Pinpoint the cell where the given text exists, returning its [X, Y] midpoint coordinate. 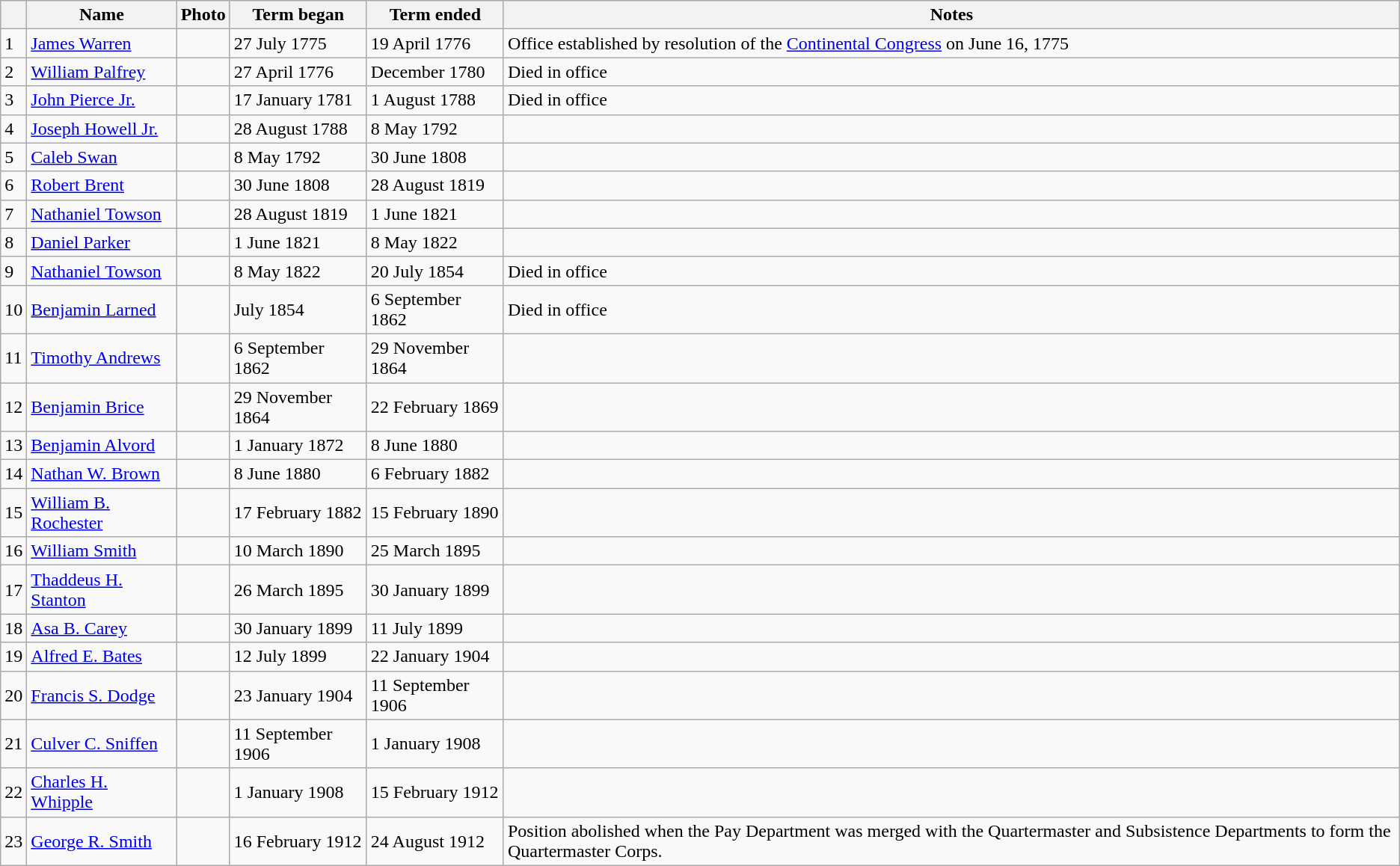
Term ended [435, 15]
Robert Brent [102, 185]
Asa B. Carey [102, 628]
Daniel Parker [102, 242]
19 [13, 657]
3 [13, 100]
Francis S. Dodge [102, 695]
6 February 1882 [435, 474]
11 July 1899 [435, 628]
Notes [951, 15]
James Warren [102, 43]
10 March 1890 [298, 551]
21 [13, 743]
Term began [298, 15]
1 August 1788 [435, 100]
Benjamin Alvord [102, 446]
Culver C. Sniffen [102, 743]
Alfred E. Bates [102, 657]
William B. Rochester [102, 513]
George R. Smith [102, 841]
July 1854 [298, 310]
Photo [203, 15]
1 [13, 43]
11 [13, 357]
24 August 1912 [435, 841]
4 [13, 129]
23 [13, 841]
9 [13, 271]
22 January 1904 [435, 657]
27 April 1776 [298, 72]
Nathan W. Brown [102, 474]
20 July 1854 [435, 271]
Name [102, 15]
15 [13, 513]
1 January 1872 [298, 446]
16 [13, 551]
William Smith [102, 551]
Charles H. Whipple [102, 793]
John Pierce Jr. [102, 100]
8 [13, 242]
10 [13, 310]
15 February 1912 [435, 793]
7 [13, 214]
Timothy Andrews [102, 357]
17 [13, 589]
December 1780 [435, 72]
22 [13, 793]
Benjamin Brice [102, 407]
2 [13, 72]
17 February 1882 [298, 513]
17 January 1781 [298, 100]
25 March 1895 [435, 551]
Thaddeus H. Stanton [102, 589]
23 January 1904 [298, 695]
12 July 1899 [298, 657]
Benjamin Larned [102, 310]
Position abolished when the Pay Department was merged with the Quartermaster and Subsistence Departments to form the Quartermaster Corps. [951, 841]
22 February 1869 [435, 407]
6 [13, 185]
5 [13, 157]
16 February 1912 [298, 841]
19 April 1776 [435, 43]
20 [13, 695]
27 July 1775 [298, 43]
Joseph Howell Jr. [102, 129]
13 [13, 446]
12 [13, 407]
28 August 1788 [298, 129]
26 March 1895 [298, 589]
18 [13, 628]
15 February 1890 [435, 513]
William Palfrey [102, 72]
Office established by resolution of the Continental Congress on June 16, 1775 [951, 43]
14 [13, 474]
Caleb Swan [102, 157]
